From the cell containing the given text, extract its center point as [x, y] coordinate. 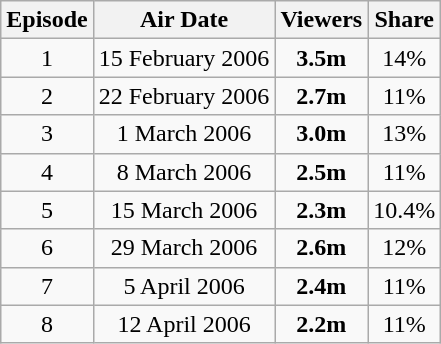
6 [47, 248]
2.4m [322, 286]
Air Date [184, 20]
3 [47, 134]
5 April 2006 [184, 286]
13% [404, 134]
5 [47, 210]
2.2m [322, 324]
1 [47, 58]
29 March 2006 [184, 248]
10.4% [404, 210]
Share [404, 20]
15 February 2006 [184, 58]
12 April 2006 [184, 324]
Viewers [322, 20]
4 [47, 172]
3.0m [322, 134]
15 March 2006 [184, 210]
14% [404, 58]
12% [404, 248]
7 [47, 286]
3.5m [322, 58]
8 [47, 324]
2 [47, 96]
2.3m [322, 210]
Episode [47, 20]
2.5m [322, 172]
8 March 2006 [184, 172]
1 March 2006 [184, 134]
2.6m [322, 248]
22 February 2006 [184, 96]
2.7m [322, 96]
